Scan for the cell matching the given text and deliver its [x, y] coordinate at center. 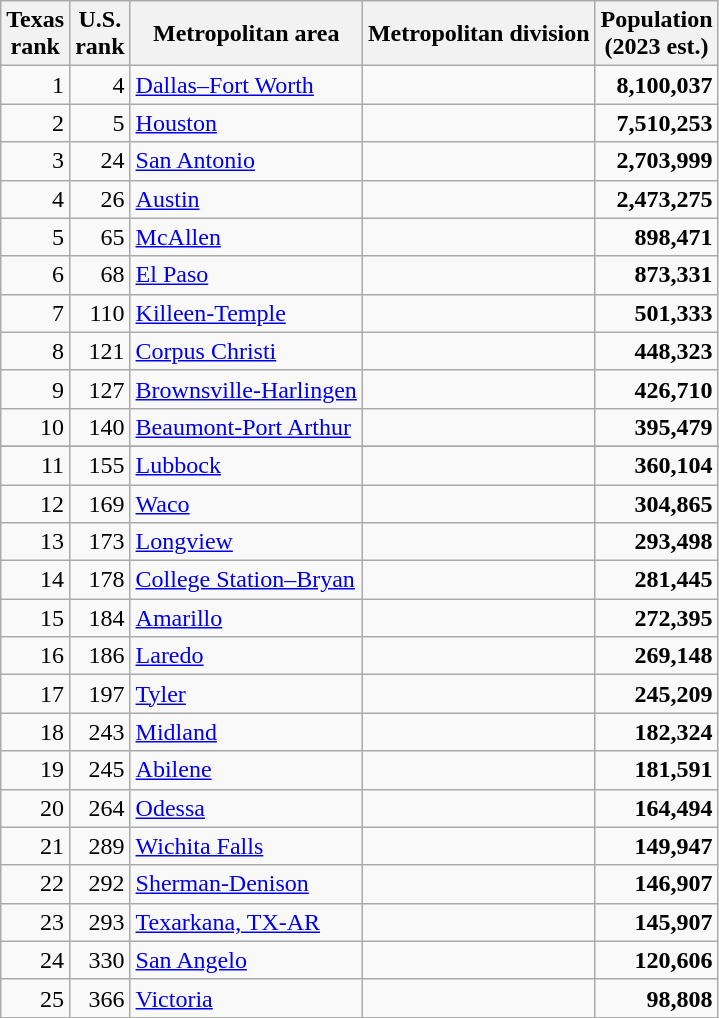
426,710 [656, 389]
17 [36, 694]
10 [36, 427]
121 [100, 351]
11 [36, 465]
14 [36, 580]
Austin [246, 199]
145,907 [656, 922]
269,148 [656, 656]
23 [36, 922]
272,395 [656, 618]
181,591 [656, 770]
El Paso [246, 275]
173 [100, 542]
13 [36, 542]
26 [100, 199]
Sherman-Denison [246, 884]
2,703,999 [656, 161]
65 [100, 237]
149,947 [656, 846]
873,331 [656, 275]
448,323 [656, 351]
395,479 [656, 427]
Amarillo [246, 618]
304,865 [656, 503]
Beaumont-Port Arthur [246, 427]
898,471 [656, 237]
178 [100, 580]
15 [36, 618]
21 [36, 846]
22 [36, 884]
Tyler [246, 694]
San Antonio [246, 161]
7,510,253 [656, 123]
Texasrank [36, 34]
281,445 [656, 580]
8,100,037 [656, 85]
366 [100, 998]
19 [36, 770]
Houston [246, 123]
Killeen-Temple [246, 313]
7 [36, 313]
245,209 [656, 694]
68 [100, 275]
110 [100, 313]
Texarkana, TX-AR [246, 922]
182,324 [656, 732]
18 [36, 732]
120,606 [656, 960]
292 [100, 884]
127 [100, 389]
3 [36, 161]
146,907 [656, 884]
330 [100, 960]
264 [100, 808]
184 [100, 618]
243 [100, 732]
1 [36, 85]
Dallas–Fort Worth [246, 85]
Lubbock [246, 465]
U.S.rank [100, 34]
197 [100, 694]
6 [36, 275]
8 [36, 351]
Waco [246, 503]
Metropolitan area [246, 34]
2,473,275 [656, 199]
12 [36, 503]
Odessa [246, 808]
Wichita Falls [246, 846]
McAllen [246, 237]
Abilene [246, 770]
Metropolitan division [478, 34]
Corpus Christi [246, 351]
20 [36, 808]
Midland [246, 732]
293 [100, 922]
98,808 [656, 998]
169 [100, 503]
293,498 [656, 542]
2 [36, 123]
College Station–Bryan [246, 580]
140 [100, 427]
289 [100, 846]
Longview [246, 542]
186 [100, 656]
Brownsville-Harlingen [246, 389]
360,104 [656, 465]
9 [36, 389]
501,333 [656, 313]
Population(2023 est.) [656, 34]
Laredo [246, 656]
25 [36, 998]
Victoria [246, 998]
San Angelo [246, 960]
155 [100, 465]
245 [100, 770]
164,494 [656, 808]
16 [36, 656]
